Determine the [X, Y] coordinate at the center of the cell enclosing the given text.  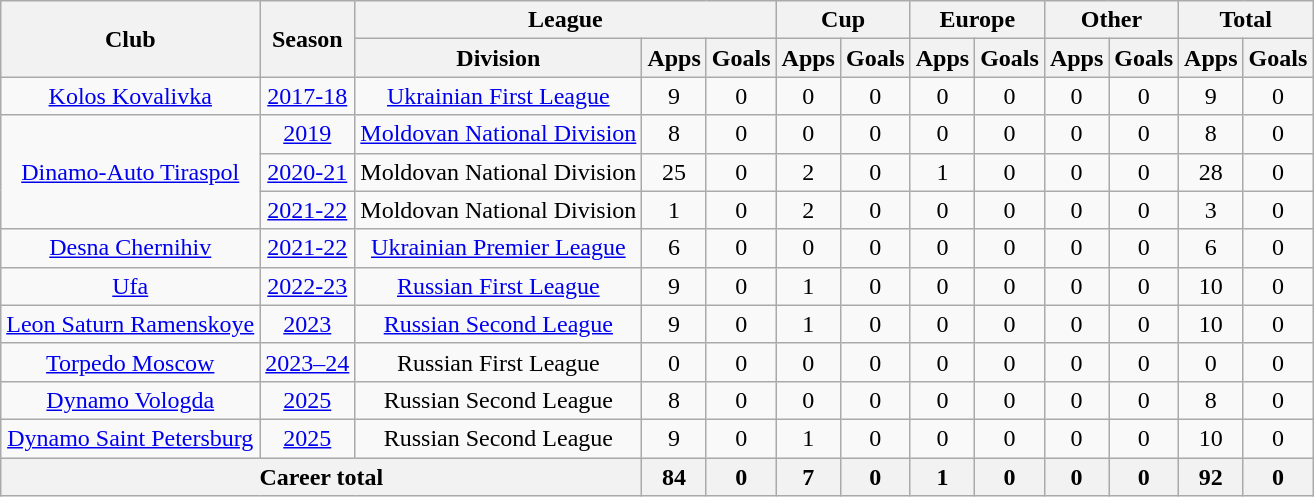
84 [674, 477]
Leon Saturn Ramenskoye [130, 324]
Season [308, 39]
Dinamo-Auto Tiraspol [130, 172]
Ukrainian Premier League [498, 248]
2020-21 [308, 172]
Division [498, 58]
Dynamo Saint Petersburg [130, 438]
2017-18 [308, 96]
25 [674, 172]
League [566, 20]
Torpedo Moscow [130, 362]
92 [1211, 477]
Desna Chernihiv [130, 248]
Dynamo Vologda [130, 400]
Ufa [130, 286]
Club [130, 39]
2022-23 [308, 286]
7 [808, 477]
2023 [308, 324]
Other [1111, 20]
2019 [308, 134]
Career total [322, 477]
Kolos Kovalivka [130, 96]
3 [1211, 210]
2023–24 [308, 362]
Total [1246, 20]
Europe [977, 20]
28 [1211, 172]
Cup [843, 20]
Ukrainian First League [498, 96]
